Locate the cell with the specified text and output its (X, Y) center coordinate. 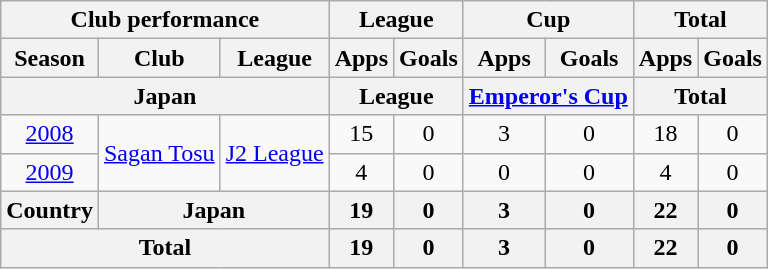
J2 League (274, 153)
Cup (548, 20)
Club performance (165, 20)
15 (361, 134)
Sagan Tosu (159, 153)
2008 (50, 134)
Emperor's Cup (548, 96)
18 (665, 134)
Season (50, 58)
Country (50, 210)
Club (159, 58)
2009 (50, 172)
